Return the (x, y) coordinate for the center point of the cell that contains the specified text.  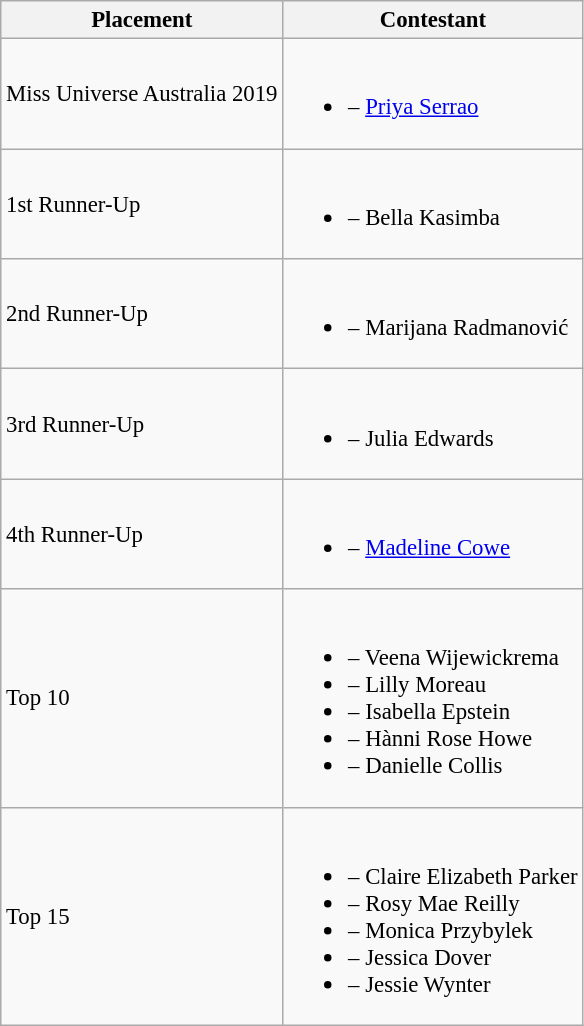
– Priya Serrao (433, 94)
– Madeline Cowe (433, 534)
– Bella Kasimba (433, 204)
Placement (142, 20)
1st Runner-Up (142, 204)
– Claire Elizabeth Parker – Rosy Mae Reilly – Monica Przybylek – Jessica Dover – Jessie Wynter (433, 916)
Top 15 (142, 916)
4th Runner-Up (142, 534)
Top 10 (142, 698)
3rd Runner-Up (142, 424)
2nd Runner-Up (142, 314)
Contestant (433, 20)
– Veena Wijewickrema – Lilly Moreau – Isabella Epstein – Hànni Rose Howe – Danielle Collis (433, 698)
Miss Universe Australia 2019 (142, 94)
– Julia Edwards (433, 424)
– Marijana Radmanović (433, 314)
